Detect which cell encompasses the target text, then output its [X, Y] center coordinate. 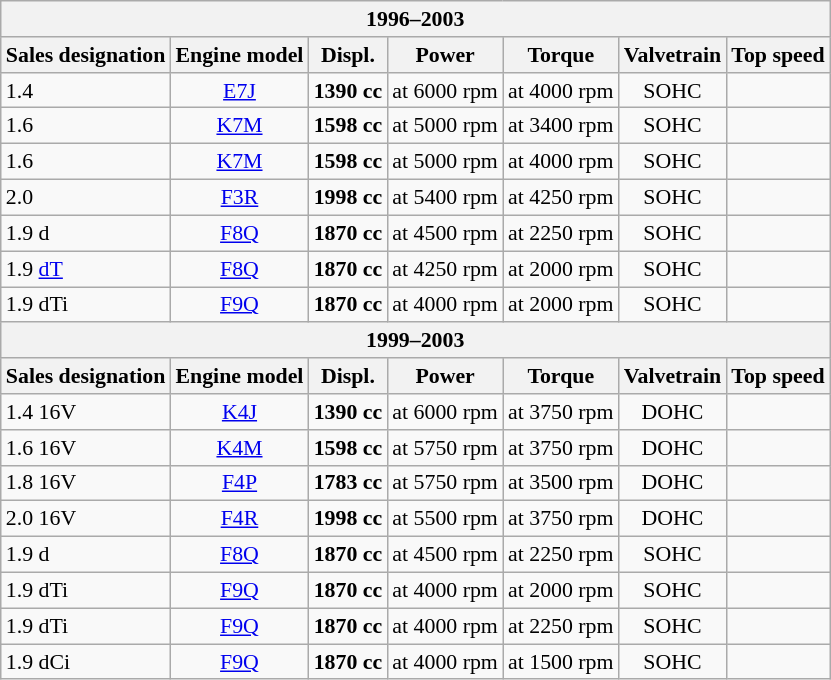
F4R [239, 518]
1.9 dT [86, 268]
1.8 16V [86, 483]
2.0 [86, 197]
at 3400 rpm [561, 125]
1.4 16V [86, 411]
1.6 16V [86, 447]
1.4 [86, 90]
at 5500 rpm [445, 518]
F4P [239, 483]
F3R [239, 197]
1.9 dCi [86, 661]
1999–2003 [416, 340]
at 5400 rpm [445, 197]
at 3500 rpm [561, 483]
K4J [239, 411]
E7J [239, 90]
1783 cc [348, 483]
2.0 16V [86, 518]
1996–2003 [416, 18]
at 1500 rpm [561, 661]
K4M [239, 447]
